Output the [X, Y] coordinate of the center of the cell containing the given text.  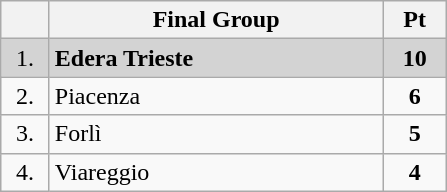
Pt [415, 20]
Piacenza [216, 96]
10 [415, 58]
Forlì [216, 134]
Final Group [216, 20]
4. [26, 172]
5 [415, 134]
Edera Trieste [216, 58]
2. [26, 96]
6 [415, 96]
Viareggio [216, 172]
4 [415, 172]
1. [26, 58]
3. [26, 134]
